Pinpoint the cell where the given text exists, returning its (X, Y) midpoint coordinate. 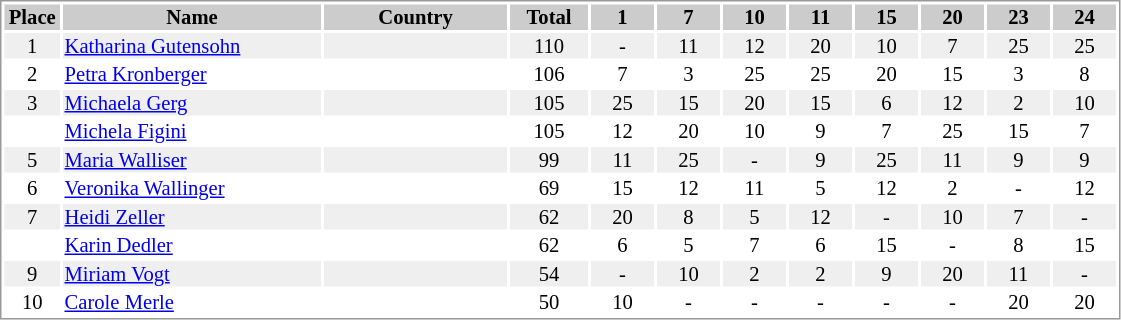
Country (416, 17)
Veronika Wallinger (192, 189)
23 (1018, 17)
Michaela Gerg (192, 103)
99 (549, 160)
Michela Figini (192, 131)
Name (192, 17)
54 (549, 274)
Karin Dedler (192, 245)
50 (549, 303)
Petra Kronberger (192, 75)
24 (1084, 17)
69 (549, 189)
106 (549, 75)
Carole Merle (192, 303)
Place (32, 17)
Katharina Gutensohn (192, 46)
Miriam Vogt (192, 274)
Total (549, 17)
Maria Walliser (192, 160)
Heidi Zeller (192, 217)
110 (549, 46)
